From the cell containing the given text, extract its center point as (x, y) coordinate. 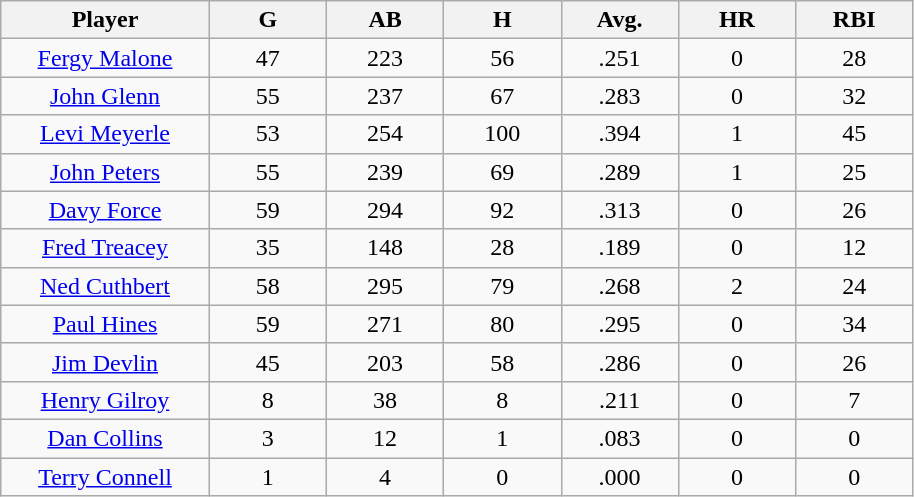
John Glenn (105, 96)
254 (384, 134)
Fergy Malone (105, 58)
34 (854, 324)
56 (502, 58)
295 (384, 286)
294 (384, 210)
.189 (620, 248)
.083 (620, 438)
Levi Meyerle (105, 134)
Dan Collins (105, 438)
.268 (620, 286)
271 (384, 324)
John Peters (105, 172)
Davy Force (105, 210)
.251 (620, 58)
223 (384, 58)
2 (736, 286)
38 (384, 400)
148 (384, 248)
53 (268, 134)
.295 (620, 324)
32 (854, 96)
Player (105, 20)
.283 (620, 96)
100 (502, 134)
.313 (620, 210)
.286 (620, 362)
24 (854, 286)
.289 (620, 172)
67 (502, 96)
HR (736, 20)
Henry Gilroy (105, 400)
.000 (620, 477)
203 (384, 362)
92 (502, 210)
Jim Devlin (105, 362)
.211 (620, 400)
237 (384, 96)
239 (384, 172)
H (502, 20)
7 (854, 400)
25 (854, 172)
47 (268, 58)
69 (502, 172)
Paul Hines (105, 324)
RBI (854, 20)
3 (268, 438)
4 (384, 477)
Terry Connell (105, 477)
AB (384, 20)
35 (268, 248)
80 (502, 324)
Ned Cuthbert (105, 286)
Avg. (620, 20)
Fred Treacey (105, 248)
G (268, 20)
79 (502, 286)
.394 (620, 134)
